Determine the (X, Y) coordinate at the center of the cell enclosing the given text.  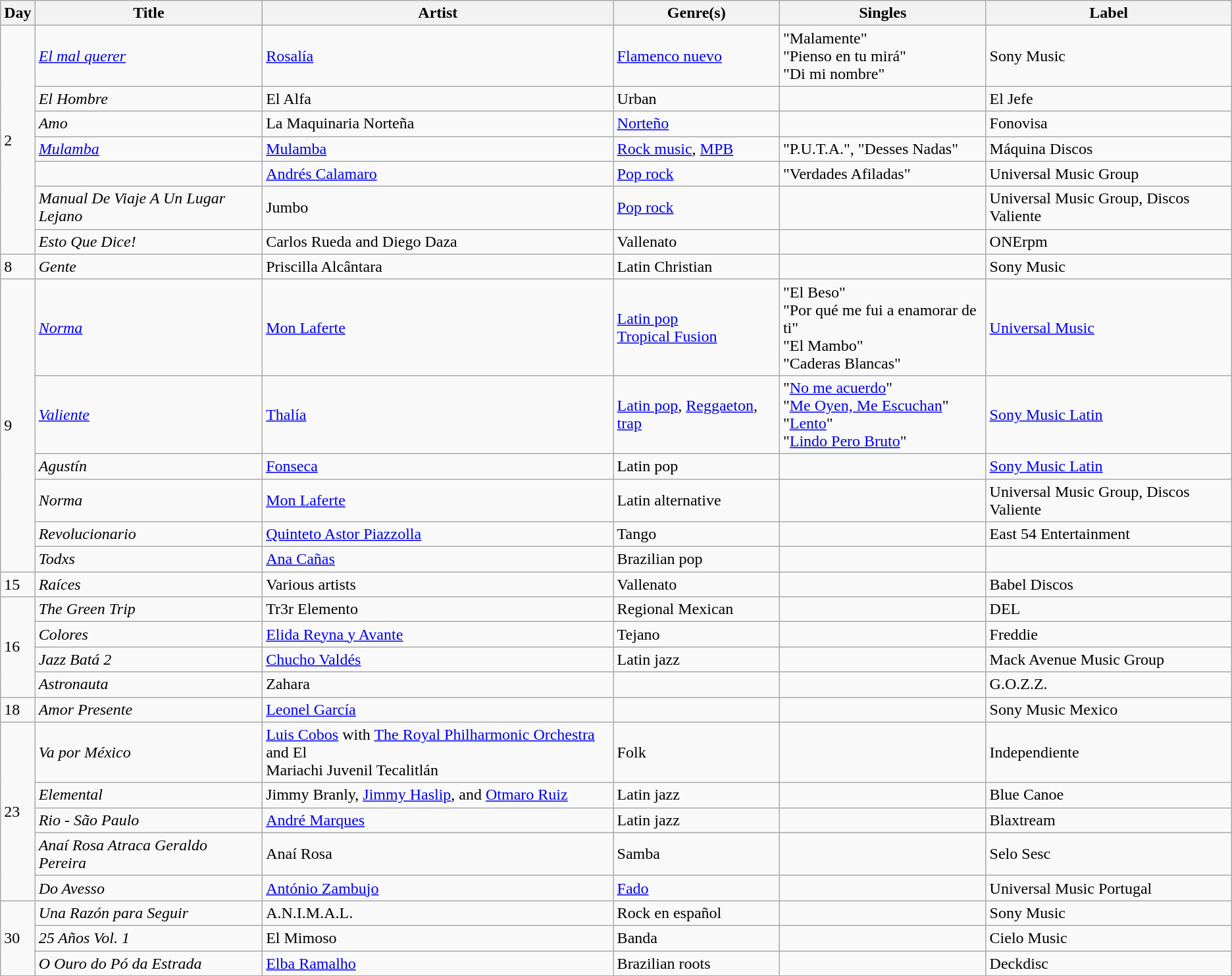
Sony Music Mexico (1108, 709)
G.O.Z.Z. (1108, 684)
Brazilian pop (696, 559)
"No me acuerdo""Me Oyen, Me Escuchan""Lento""Lindo Pero Bruto" (883, 415)
Tejano (696, 634)
El Hombre (149, 99)
30 (18, 938)
Revolucionario (149, 534)
Quinteto Astor Piazzolla (438, 534)
Carlos Rueda and Diego Daza (438, 242)
A.N.I.M.A.L. (438, 913)
Thalía (438, 415)
Zahara (438, 684)
Brazilian roots (696, 963)
Banda (696, 938)
Rosalía (438, 56)
Independiente (1108, 752)
Priscilla Alcântara (438, 267)
Singles (883, 13)
ONErpm (1108, 242)
Rock music, MPB (696, 149)
Universal Music (1108, 327)
El mal querer (149, 56)
Rock en español (696, 913)
Latin pop (696, 466)
Fonseca (438, 466)
Ana Cañas (438, 559)
Anaí Rosa Atraca Geraldo Pereira (149, 854)
Day (18, 13)
Urban (696, 99)
Mack Avenue Music Group (1108, 659)
Tr3r Elemento (438, 609)
Artist (438, 13)
"El Beso""Por qué me fui a enamorar de ti""El Mambo""Caderas Blancas" (883, 327)
9 (18, 425)
Latin Christian (696, 267)
Elida Reyna y Avante (438, 634)
Do Avesso (149, 888)
Flamenco nuevo (696, 56)
DEL (1108, 609)
El Alfa (438, 99)
Anaí Rosa (438, 854)
Latin pop, Reggaeton, trap (696, 415)
Title (149, 13)
O Ouro do Pó da Estrada (149, 963)
António Zambujo (438, 888)
Norteño (696, 124)
15 (18, 584)
La Maquinaria Norteña (438, 124)
Universal Music Group (1108, 174)
Label (1108, 13)
Chucho Valdés (438, 659)
Blue Canoe (1108, 795)
"Verdades Afiladas" (883, 174)
2 (18, 140)
Fonovisa (1108, 124)
The Green Trip (149, 609)
Manual De Viaje A Un Lugar Lejano (149, 208)
Esto Que Dice! (149, 242)
Amor Presente (149, 709)
Valiente (149, 415)
18 (18, 709)
Todxs (149, 559)
Máquina Discos (1108, 149)
East 54 Entertainment (1108, 534)
23 (18, 811)
Latin alternative (696, 500)
Freddie (1108, 634)
Selo Sesc (1108, 854)
Universal Music Portugal (1108, 888)
Elemental (149, 795)
El Jefe (1108, 99)
André Marques (438, 820)
Astronauta (149, 684)
Folk (696, 752)
Colores (149, 634)
Deckdisc (1108, 963)
Agustín (149, 466)
Va por México (149, 752)
Raíces (149, 584)
Jazz Batá 2 (149, 659)
Leonel García (438, 709)
Jumbo (438, 208)
Tango (696, 534)
Genre(s) (696, 13)
Regional Mexican (696, 609)
Gente (149, 267)
25 Años Vol. 1 (149, 938)
Samba (696, 854)
Andrés Calamaro (438, 174)
"Malamente""Pienso en tu mirá""Di mi nombre" (883, 56)
Jimmy Branly, Jimmy Haslip, and Otmaro Ruiz (438, 795)
Blaxtream (1108, 820)
Babel Discos (1108, 584)
Una Razón para Seguir (149, 913)
"P.U.T.A.", "Desses Nadas" (883, 149)
Fado (696, 888)
El Mimoso (438, 938)
Various artists (438, 584)
Elba Ramalho (438, 963)
Cielo Music (1108, 938)
Rio - São Paulo (149, 820)
Luis Cobos with The Royal Philharmonic Orchestra and ElMariachi Juvenil Tecalitlán (438, 752)
Latin popTropical Fusion (696, 327)
8 (18, 267)
Amo (149, 124)
16 (18, 647)
